Find where the given text appears and provide that cell's center as [x, y] coordinate. 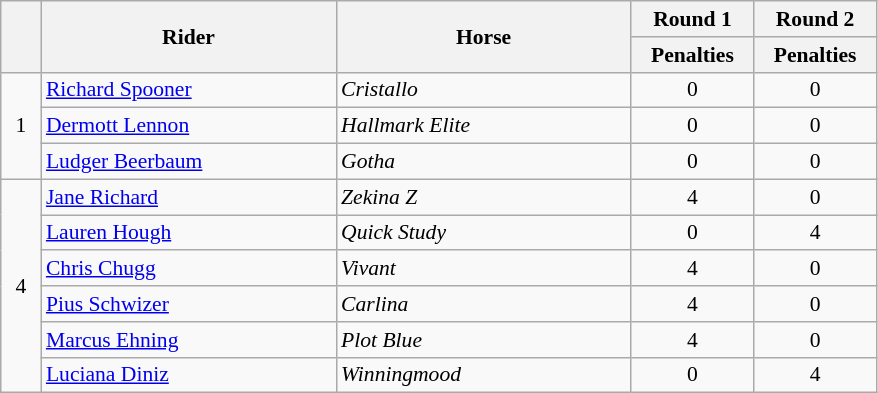
1 [21, 126]
Zekina Z [484, 197]
Hallmark Elite [484, 126]
Round 2 [816, 19]
Dermott Lennon [188, 126]
Gotha [484, 162]
Richard Spooner [188, 90]
Vivant [484, 269]
Rider [188, 36]
Winningmood [484, 375]
Lauren Hough [188, 233]
Quick Study [484, 233]
Jane Richard [188, 197]
Cristallo [484, 90]
Pius Schwizer [188, 304]
Carlina [484, 304]
Round 1 [692, 19]
Luciana Diniz [188, 375]
Chris Chugg [188, 269]
Ludger Beerbaum [188, 162]
Marcus Ehning [188, 340]
Plot Blue [484, 340]
Horse [484, 36]
